Output the (x, y) coordinate of the center of the cell containing the given text.  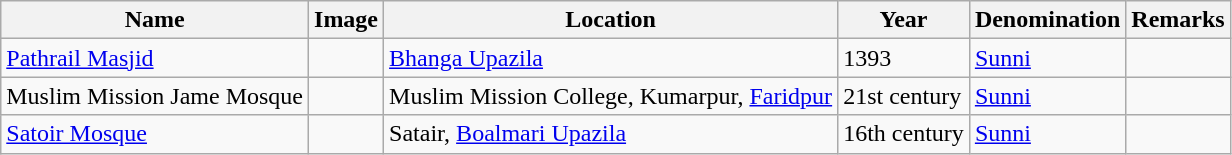
Satair, Boalmari Upazila (611, 134)
Year (904, 20)
Satoir Mosque (155, 134)
Muslim Mission College, Kumarpur, Faridpur (611, 96)
Location (611, 20)
Pathrail Masjid (155, 58)
16th century (904, 134)
1393 (904, 58)
Name (155, 20)
Image (346, 20)
Muslim Mission Jame Mosque (155, 96)
Denomination (1047, 20)
Bhanga Upazila (611, 58)
Remarks (1178, 20)
21st century (904, 96)
